Extract the [X, Y] coordinate from the center of the cell holding the provided text.  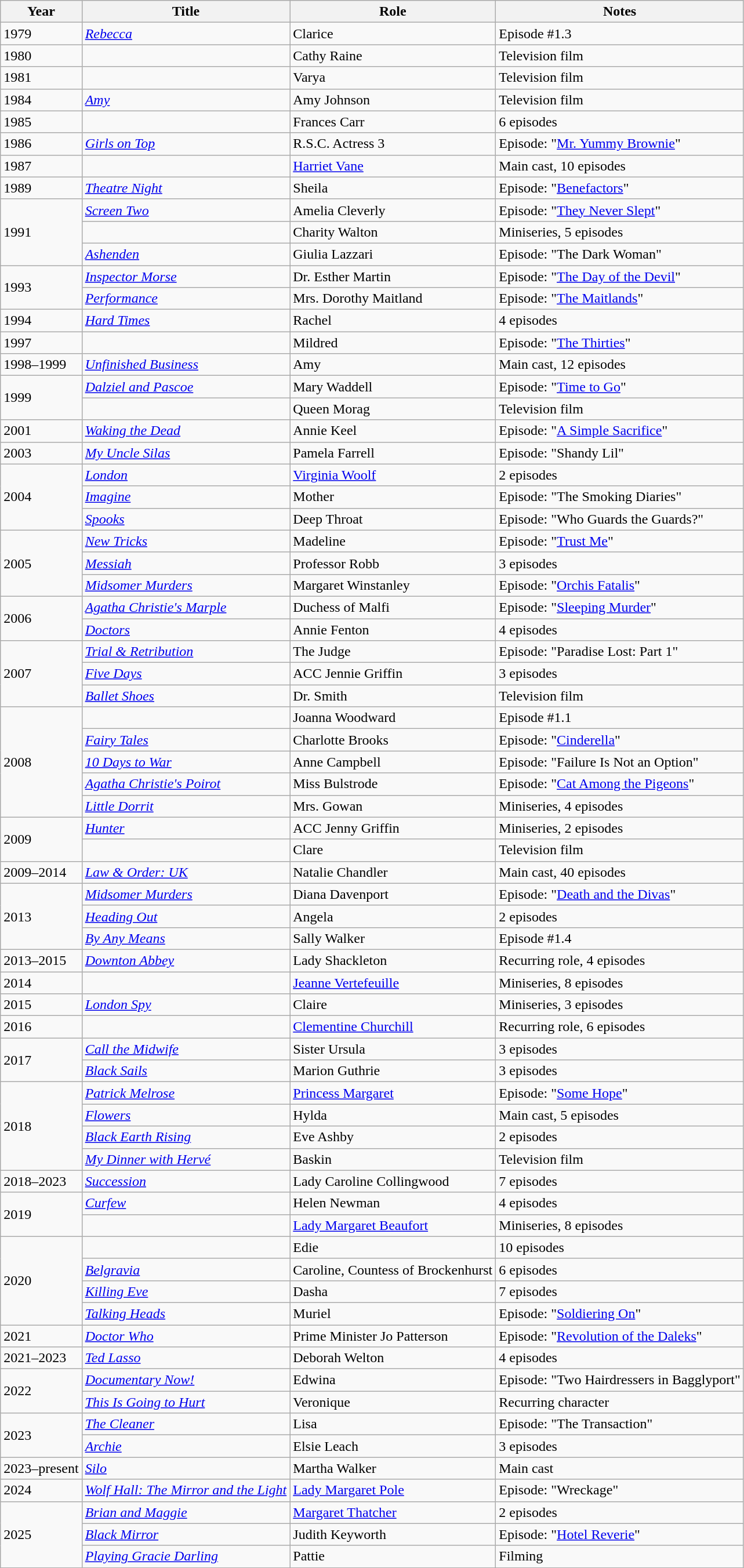
2003 [41, 453]
Agatha Christie's Poirot [186, 784]
Patrick Melrose [186, 1093]
2004 [41, 497]
Judith Keyworth [393, 1534]
Little Dorrit [186, 806]
2013–2015 [41, 960]
Annie Fenton [393, 629]
1986 [41, 144]
Miniseries, 4 episodes [620, 806]
My Dinner with Hervé [186, 1159]
2013 [41, 916]
Episode: "Trust Me" [620, 541]
Downton Abbey [186, 960]
Episode: "Benefactors" [620, 188]
Law & Order: UK [186, 872]
ACC Jenny Griffin [393, 828]
Episode: "Hotel Reverie" [620, 1534]
2017 [41, 1060]
Rebecca [186, 34]
Angela [393, 916]
Dr. Smith [393, 696]
Episode: "Cinderella" [620, 740]
Imagine [186, 497]
2020 [41, 1280]
Amelia Cleverly [393, 210]
Performance [186, 299]
Inspector Morse [186, 277]
Sheila [393, 188]
R.S.C. Actress 3 [393, 144]
Main cast, 12 episodes [620, 365]
Frances Carr [393, 122]
Claire [393, 1005]
1998–1999 [41, 365]
Ted Lasso [186, 1358]
Lady Margaret Beaufort [393, 1225]
Main cast [620, 1468]
2007 [41, 674]
Wolf Hall: The Mirror and the Light [186, 1490]
1993 [41, 288]
1979 [41, 34]
2009–2014 [41, 872]
Black Sails [186, 1071]
Doctors [186, 629]
1987 [41, 166]
London [186, 475]
Main cast, 10 episodes [620, 166]
Elsie Leach [393, 1446]
Episode: "Failure Is Not an Option" [620, 762]
Unfinished Business [186, 365]
Edwina [393, 1380]
Silo [186, 1468]
Episode: "Two Hairdressers in Bagglyport" [620, 1380]
The Cleaner [186, 1424]
Lisa [393, 1424]
Episode: "Orchis Fatalis" [620, 585]
Killing Eve [186, 1291]
2014 [41, 983]
Curfew [186, 1203]
1997 [41, 343]
Baskin [393, 1159]
2009 [41, 839]
Margaret Thatcher [393, 1512]
Episode: "The Smoking Diaries" [620, 497]
Talking Heads [186, 1313]
Episode #1.4 [620, 938]
Clarice [393, 34]
Sister Ursula [393, 1049]
1994 [41, 321]
Recurring role, 4 episodes [620, 960]
Varya [393, 78]
Episode #1.3 [620, 34]
Screen Two [186, 210]
Veronique [393, 1402]
1991 [41, 232]
Deborah Welton [393, 1358]
2025 [41, 1534]
Call the Midwife [186, 1049]
Joanna Woodward [393, 718]
Clare [393, 850]
Hunter [186, 828]
10 episodes [620, 1247]
Recurring role, 6 episodes [620, 1027]
2019 [41, 1214]
Charlotte Brooks [393, 740]
Episode: "Wreckage" [620, 1490]
Documentary Now! [186, 1380]
Margaret Winstanley [393, 585]
Role [393, 12]
Queen Morag [393, 409]
Madeline [393, 541]
2008 [41, 762]
Episode: "The Thirties" [620, 343]
Trial & Retribution [186, 652]
Rachel [393, 321]
1989 [41, 188]
Doctor Who [186, 1335]
Mrs. Dorothy Maitland [393, 299]
Caroline, Countess of Brockenhurst [393, 1269]
1984 [41, 100]
ACC Jennie Griffin [393, 674]
Spooks [186, 519]
Miss Bulstrode [393, 784]
Girls on Top [186, 144]
Edie [393, 1247]
Episode: "The Dark Woman" [620, 254]
Messiah [186, 563]
Title [186, 12]
Five Days [186, 674]
Miniseries, 3 episodes [620, 1005]
Episode #1.1 [620, 718]
Prime Minister Jo Patterson [393, 1335]
Dalziel and Pascoe [186, 387]
Episode: "Paradise Lost: Part 1" [620, 652]
Amy Johnson [393, 100]
Deep Throat [393, 519]
Main cast, 5 episodes [620, 1115]
Marion Guthrie [393, 1071]
Black Mirror [186, 1534]
Theatre Night [186, 188]
Archie [186, 1446]
Miniseries, 5 episodes [620, 232]
2015 [41, 1005]
Episode: "Cat Among the Pigeons" [620, 784]
2024 [41, 1490]
Mrs. Gowan [393, 806]
1981 [41, 78]
Episode: "A Simple Sacrifice" [620, 431]
My Uncle Silas [186, 453]
2022 [41, 1391]
Diana Davenport [393, 894]
By Any Means [186, 938]
Episode: "Soldiering On" [620, 1313]
Agatha Christie's Marple [186, 607]
Helen Newman [393, 1203]
Belgravia [186, 1269]
Episode: "The Maitlands" [620, 299]
Playing Gracie Darling [186, 1556]
2018 [41, 1126]
1999 [41, 398]
2016 [41, 1027]
2005 [41, 563]
Notes [620, 12]
Flowers [186, 1115]
London Spy [186, 1005]
Episode: "Time to Go" [620, 387]
Year [41, 12]
Anne Campbell [393, 762]
Pamela Farrell [393, 453]
Eve Ashby [393, 1137]
Waking the Dead [186, 431]
Episode: "Some Hope" [620, 1093]
1980 [41, 56]
2021 [41, 1335]
New Tricks [186, 541]
Fairy Tales [186, 740]
Natalie Chandler [393, 872]
2001 [41, 431]
2021–2023 [41, 1358]
2023–present [41, 1468]
Lady Shackleton [393, 960]
Hylda [393, 1115]
Recurring character [620, 1402]
The Judge [393, 652]
Ballet Shoes [186, 696]
Virginia Woolf [393, 475]
Clementine Churchill [393, 1027]
Annie Keel [393, 431]
Main cast, 40 episodes [620, 872]
Succession [186, 1181]
Episode: "Mr. Yummy Brownie" [620, 144]
Giulia Lazzari [393, 254]
Episode: "Who Guards the Guards?" [620, 519]
Jeanne Vertefeuille [393, 983]
Episode: "They Never Slept" [620, 210]
2023 [41, 1435]
Cathy Raine [393, 56]
Episode: "The Transaction" [620, 1424]
Episode: "Sleeping Murder" [620, 607]
Heading Out [186, 916]
Lady Margaret Pole [393, 1490]
Mildred [393, 343]
Duchess of Malfi [393, 607]
2018–2023 [41, 1181]
Episode: "The Day of the Devil" [620, 277]
Filming [620, 1556]
Dr. Esther Martin [393, 277]
Professor Robb [393, 563]
10 Days to War [186, 762]
Episode: "Death and the Divas" [620, 894]
Episode: "Shandy Lil" [620, 453]
Miniseries, 2 episodes [620, 828]
Muriel [393, 1313]
2006 [41, 618]
Black Earth Rising [186, 1137]
Brian and Maggie [186, 1512]
1985 [41, 122]
Sally Walker [393, 938]
Princess Margaret [393, 1093]
Mother [393, 497]
Hard Times [186, 321]
Charity Walton [393, 232]
Pattie [393, 1556]
This Is Going to Hurt [186, 1402]
Dasha [393, 1291]
Martha Walker [393, 1468]
Episode: "Revolution of the Daleks" [620, 1335]
Lady Caroline Collingwood [393, 1181]
Mary Waddell [393, 387]
Harriet Vane [393, 166]
Ashenden [186, 254]
